Scan for the cell matching the given text and deliver its (X, Y) coordinate at center. 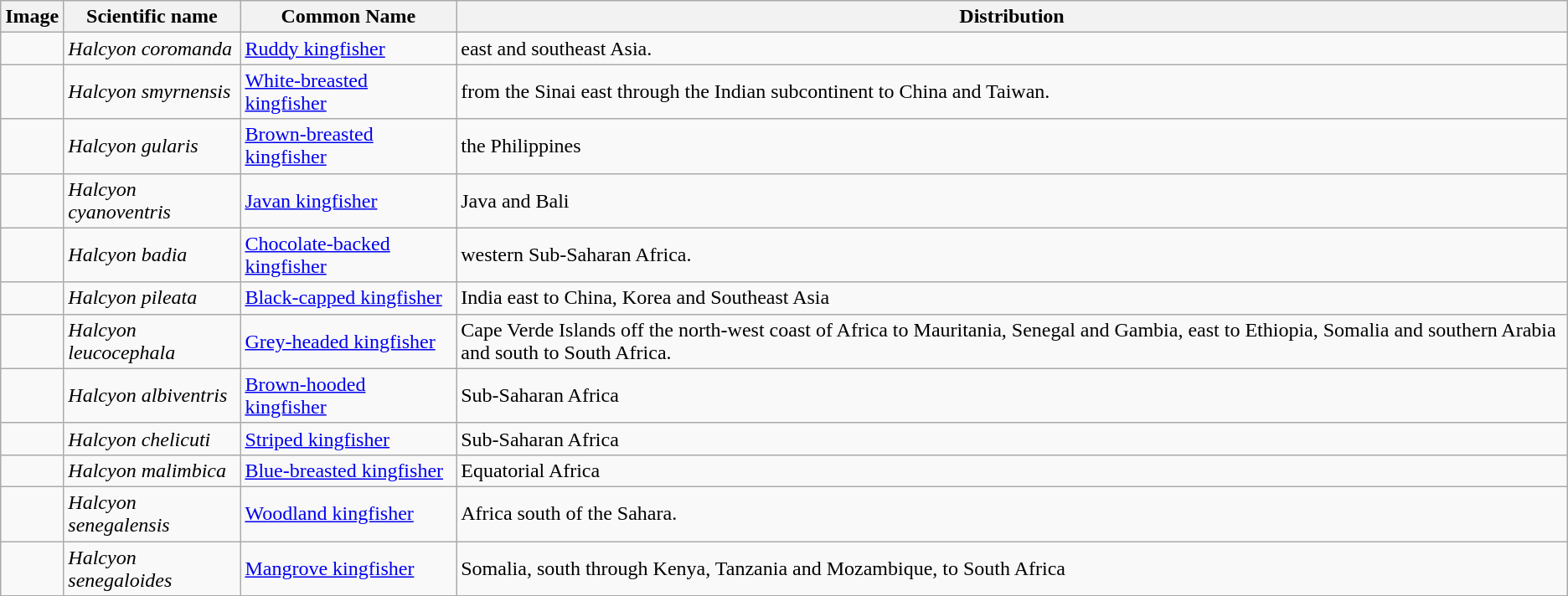
Image (32, 17)
Woodland kingfisher (348, 514)
India east to China, Korea and Southeast Asia (1012, 298)
Common Name (348, 17)
east and southeast Asia. (1012, 49)
Ruddy kingfisher (348, 49)
Africa south of the Sahara. (1012, 514)
western Sub-Saharan Africa. (1012, 254)
Grey-headed kingfisher (348, 342)
Halcyon senegaloides (152, 568)
Javan kingfisher (348, 201)
Java and Bali (1012, 201)
Halcyon malimbica (152, 470)
Halcyon gularis (152, 146)
Brown-breasted kingfisher (348, 146)
Distribution (1012, 17)
Scientific name (152, 17)
Black-capped kingfisher (348, 298)
Halcyon badia (152, 254)
Striped kingfisher (348, 439)
Halcyon senegalensis (152, 514)
Brown-hooded kingfisher (348, 395)
from the Sinai east through the Indian subcontinent to China and Taiwan. (1012, 92)
Halcyon coromanda (152, 49)
Halcyon leucocephala (152, 342)
Halcyon smyrnensis (152, 92)
Somalia, south through Kenya, Tanzania and Mozambique, to South Africa (1012, 568)
Blue-breasted kingfisher (348, 470)
Halcyon albiventris (152, 395)
the Philippines (1012, 146)
Halcyon chelicuti (152, 439)
Chocolate-backed kingfisher (348, 254)
Equatorial Africa (1012, 470)
Halcyon pileata (152, 298)
Mangrove kingfisher (348, 568)
Halcyon cyanoventris (152, 201)
White-breasted kingfisher (348, 92)
